Scan for the cell matching the given text and deliver its [x, y] coordinate at center. 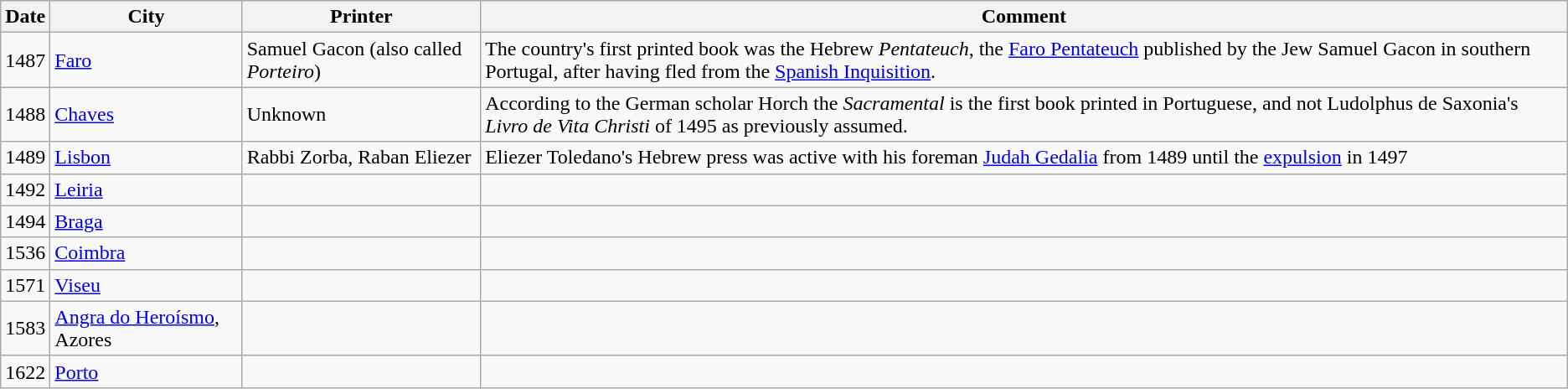
1494 [25, 221]
Chaves [146, 114]
1489 [25, 158]
1536 [25, 253]
Printer [362, 17]
1492 [25, 189]
1622 [25, 371]
1487 [25, 60]
Viseu [146, 285]
Lisbon [146, 158]
Unknown [362, 114]
1571 [25, 285]
Eliezer Toledano's Hebrew press was active with his foreman Judah Gedalia from 1489 until the expulsion in 1497 [1024, 158]
Samuel Gacon (also called Porteiro) [362, 60]
1583 [25, 329]
1488 [25, 114]
Angra do Heroísmo, Azores [146, 329]
Rabbi Zorba, Raban Eliezer [362, 158]
Faro [146, 60]
Porto [146, 371]
Leiria [146, 189]
Braga [146, 221]
City [146, 17]
Date [25, 17]
Comment [1024, 17]
Coimbra [146, 253]
